Determine the [X, Y] coordinate at the center of the cell enclosing the given text.  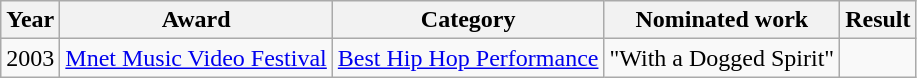
Category [468, 20]
"With a Dogged Spirit" [722, 58]
Award [196, 20]
Best Hip Hop Performance [468, 58]
Mnet Music Video Festival [196, 58]
2003 [30, 58]
Nominated work [722, 20]
Result [878, 20]
Year [30, 20]
